Scan for the cell matching the given text and deliver its (X, Y) coordinate at center. 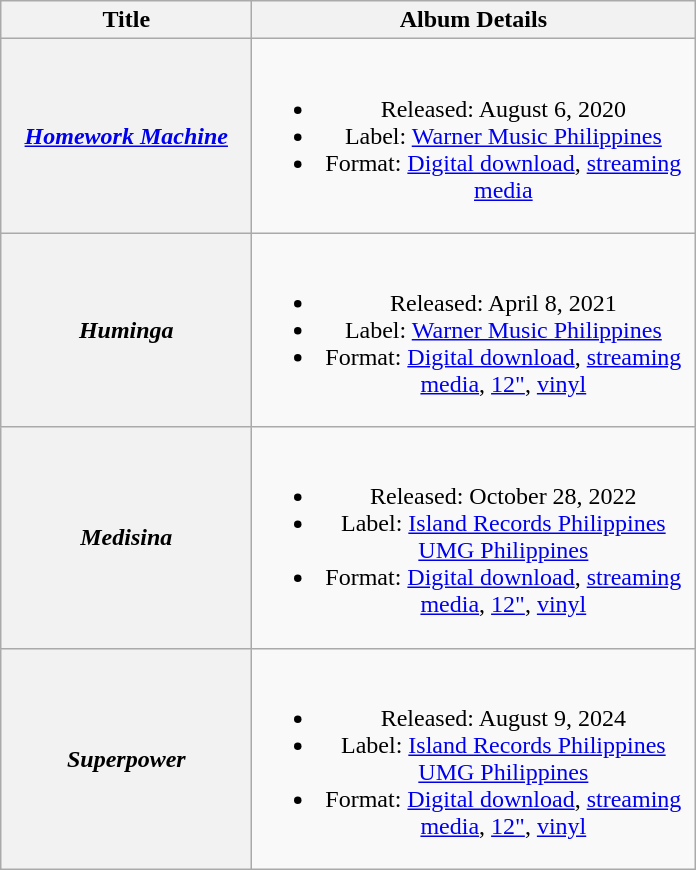
Homework Machine (126, 136)
Released: October 28, 2022 Label: Island Records PhilippinesUMG PhilippinesFormat: Digital download, streaming media, 12", vinyl (474, 538)
Released: August 9, 2024 Label: Island Records PhilippinesUMG PhilippinesFormat: Digital download, streaming media, 12", vinyl (474, 758)
Huminga (126, 330)
Released: April 8, 2021 Label: Warner Music PhilippinesFormat: Digital download, streaming media, 12", vinyl (474, 330)
Title (126, 20)
Medisina (126, 538)
Superpower (126, 758)
Released: August 6, 2020 Label: Warner Music PhilippinesFormat: Digital download, streaming media (474, 136)
Album Details (474, 20)
